Scan for the cell matching the given text and deliver its (X, Y) coordinate at center. 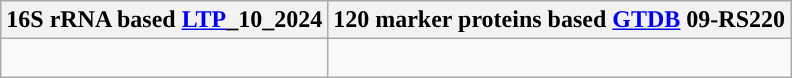
16S rRNA based LTP_10_2024 (164, 20)
120 marker proteins based GTDB 09-RS220 (560, 20)
